Scan for the cell matching the given text and deliver its [X, Y] coordinate at center. 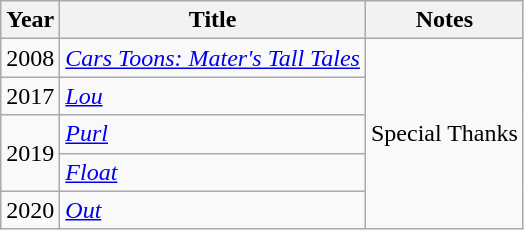
2020 [30, 210]
Title [213, 20]
2008 [30, 58]
Year [30, 20]
Cars Toons: Mater's Tall Tales [213, 58]
Purl [213, 134]
Out [213, 210]
Float [213, 172]
2019 [30, 153]
Notes [444, 20]
Special Thanks [444, 134]
2017 [30, 96]
Lou [213, 96]
